Determine the (x, y) coordinate at the center of the cell enclosing the given text.  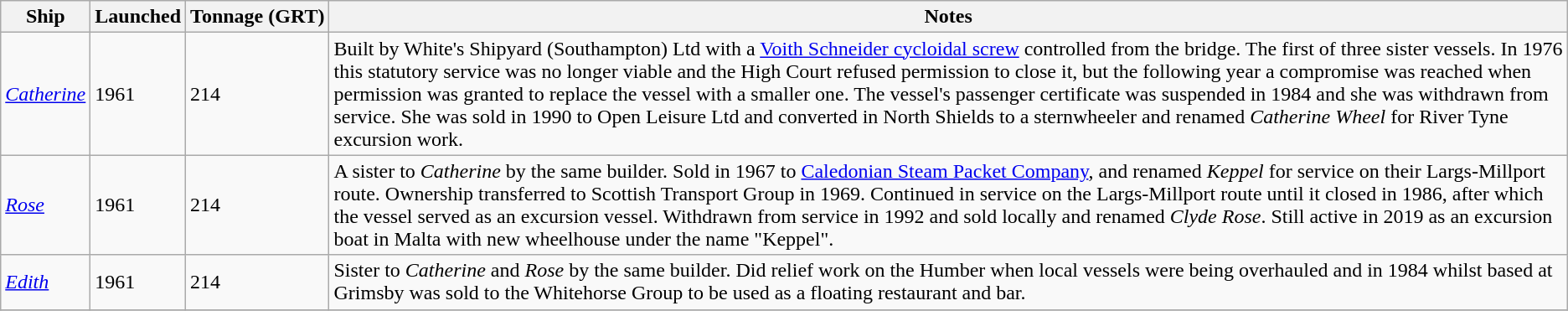
Ship (45, 17)
Edith (45, 282)
Launched (138, 17)
Rose (45, 205)
Tonnage (GRT) (258, 17)
Notes (948, 17)
Catherine (45, 94)
